Output the [X, Y] coordinate of the center of the cell containing the given text.  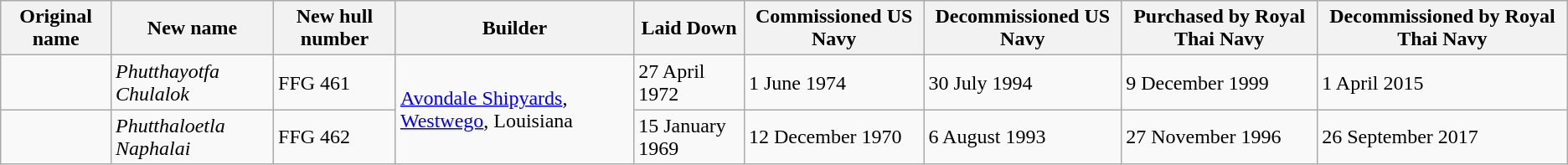
30 July 1994 [1023, 82]
Avondale Shipyards, Westwego, Louisiana [514, 110]
Phutthayotfa Chulalok [192, 82]
Builder [514, 28]
Laid Down [689, 28]
1 April 2015 [1442, 82]
Original name [56, 28]
1 June 1974 [833, 82]
6 August 1993 [1023, 137]
15 January 1969 [689, 137]
26 September 2017 [1442, 137]
Commissioned US Navy [833, 28]
12 December 1970 [833, 137]
Phutthaloetla Naphalai [192, 137]
FFG 461 [335, 82]
9 December 1999 [1220, 82]
FFG 462 [335, 137]
Decommissioned by Royal Thai Navy [1442, 28]
Purchased by Royal Thai Navy [1220, 28]
New hull number [335, 28]
Decommissioned US Navy [1023, 28]
27 April 1972 [689, 82]
New name [192, 28]
27 November 1996 [1220, 137]
